Search for the cell housing the specified text and yield its [X, Y] center coordinate. 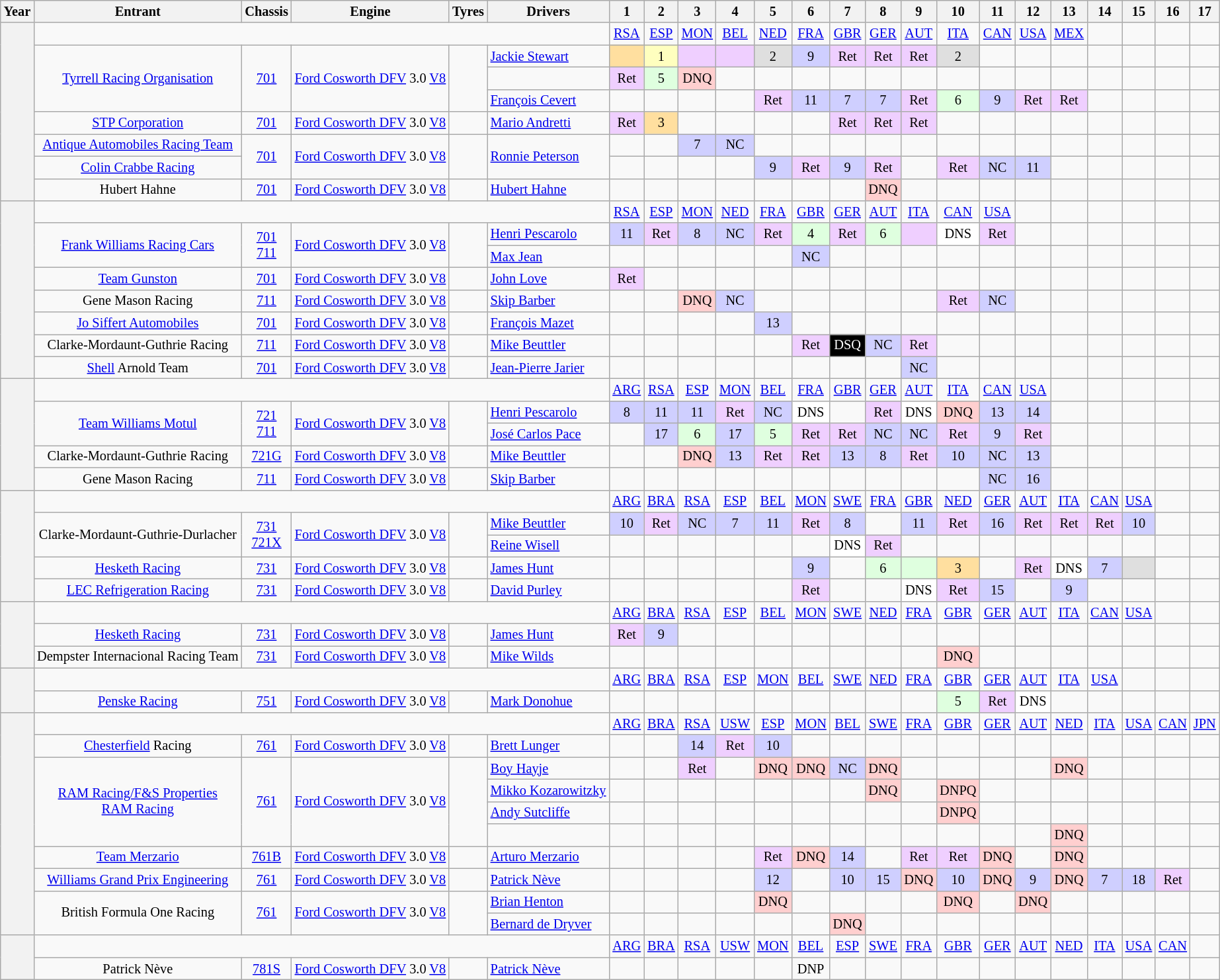
Arturo Merzario [549, 857]
Mike Wilds [549, 657]
Brian Henton [549, 902]
Clarke-Mordaunt-Guthrie-Durlacher [138, 534]
Mikko Kozarowitzky [549, 790]
Mark Donohue [549, 702]
José Carlos Pace [549, 434]
Chassis [266, 11]
François Cevert [549, 101]
781S [266, 969]
721711 [266, 423]
Jackie Stewart [549, 56]
Frank Williams Racing Cars [138, 245]
Tyres [468, 11]
Team Gunston [138, 278]
Jo Siffert Automobiles [138, 323]
Max Jean [549, 257]
Andy Sutcliffe [549, 813]
Dempster Internacional Racing Team [138, 657]
DSQ [848, 345]
Colin Crabbe Racing [138, 167]
LEC Refrigeration Racing [138, 590]
Antique Automobiles Racing Team [138, 145]
Year [17, 11]
701711 [266, 245]
MEX [1069, 34]
DNP [811, 969]
Tyrrell Racing Organisation [138, 78]
761B [266, 857]
Boy Hayje [549, 768]
Team Williams Motul [138, 423]
Team Merzario [138, 857]
STP Corporation [138, 123]
Drivers [549, 11]
Williams Grand Prix Engineering [138, 879]
François Mazet [549, 323]
751 [266, 702]
Ronnie Peterson [549, 156]
Jean-Pierre Jarier [549, 368]
JPN [1205, 723]
Chesterfield Racing [138, 746]
Shell Arnold Team [138, 368]
Brett Lunger [549, 746]
Engine [370, 11]
721G [266, 456]
David Purley [549, 590]
British Formula One Racing [138, 913]
Entrant [138, 11]
731721X [266, 534]
RAM Racing/F&S PropertiesRAM Racing [138, 801]
Penske Racing [138, 702]
John Love [549, 278]
Mario Andretti [549, 123]
Bernard de Dryver [549, 924]
Reine Wisell [549, 546]
18 [1139, 879]
